Search for the cell housing the specified text and yield its (x, y) center coordinate. 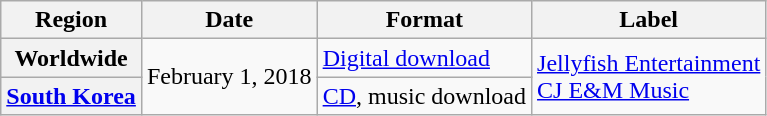
Date (229, 20)
Worldwide (72, 58)
Region (72, 20)
Jellyfish EntertainmentCJ E&M Music (649, 77)
Format (424, 20)
CD, music download (424, 96)
February 1, 2018 (229, 77)
South Korea (72, 96)
Label (649, 20)
Digital download (424, 58)
